Search for the cell housing the specified text and yield its (x, y) center coordinate. 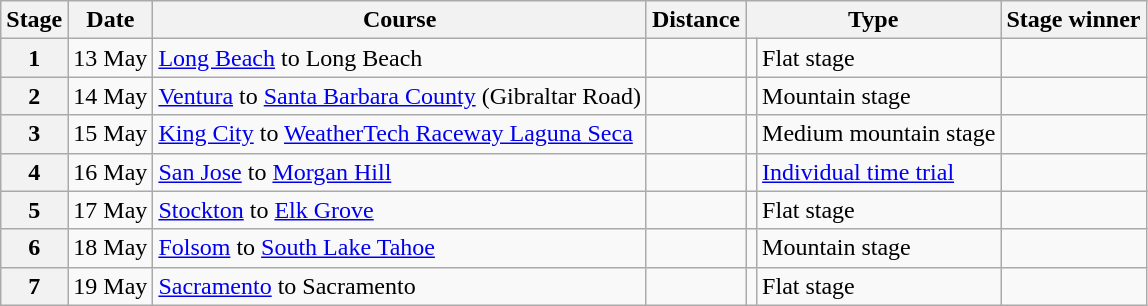
14 May (110, 96)
18 May (110, 248)
Sacramento to Sacramento (400, 286)
Folsom to South Lake Tahoe (400, 248)
16 May (110, 172)
Long Beach to Long Beach (400, 58)
3 (34, 134)
1 (34, 58)
4 (34, 172)
Stage (34, 20)
15 May (110, 134)
King City to WeatherTech Raceway Laguna Seca (400, 134)
19 May (110, 286)
San Jose to Morgan Hill (400, 172)
Individual time trial (879, 172)
5 (34, 210)
Course (400, 20)
Medium mountain stage (879, 134)
13 May (110, 58)
7 (34, 286)
6 (34, 248)
Type (874, 20)
Stockton to Elk Grove (400, 210)
Distance (696, 20)
2 (34, 96)
Ventura to Santa Barbara County (Gibraltar Road) (400, 96)
Stage winner (1074, 20)
Date (110, 20)
17 May (110, 210)
